Return the (x, y) coordinate for the center point of the cell that contains the specified text.  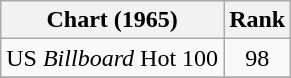
Chart (1965) (112, 20)
Rank (258, 20)
US Billboard Hot 100 (112, 58)
98 (258, 58)
